Search for the cell housing the specified text and yield its [X, Y] center coordinate. 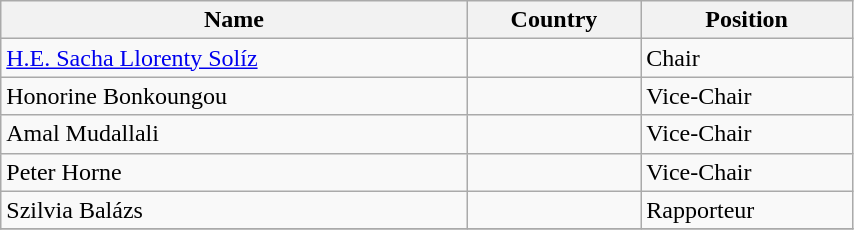
Amal Mudallali [234, 134]
Name [234, 20]
Peter Horne [234, 172]
Position [747, 20]
H.E. Sacha Llorenty Solíz [234, 58]
Rapporteur [747, 210]
Country [554, 20]
Szilvia Balázs [234, 210]
Honorine Bonkoungou [234, 96]
Chair [747, 58]
